Provide the (X, Y) coordinate of the cell's center where the given text is located.  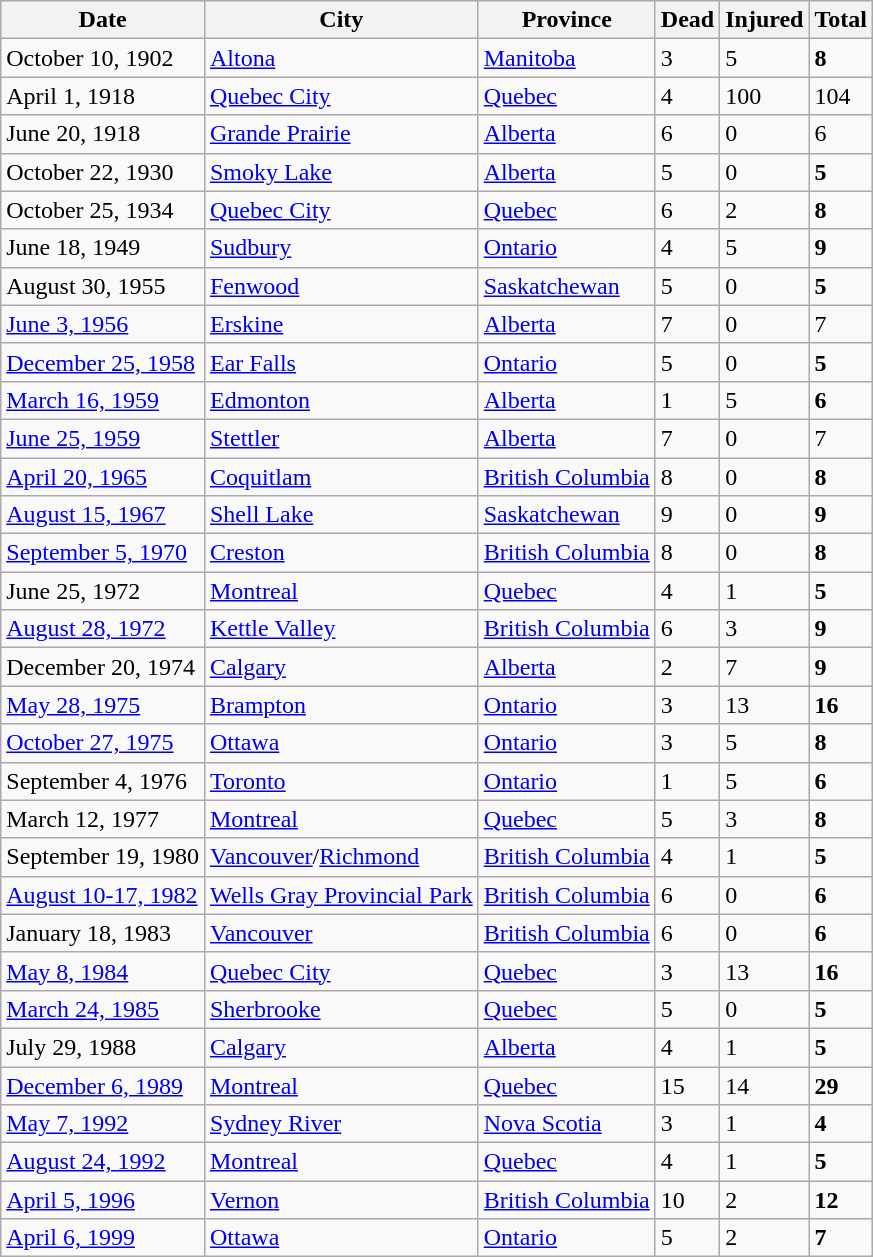
June 3, 1956 (103, 324)
May 7, 1992 (103, 1124)
Grande Prairie (341, 134)
June 25, 1959 (103, 438)
April 20, 1965 (103, 477)
August 30, 1955 (103, 286)
Sudbury (341, 248)
June 20, 1918 (103, 134)
June 25, 1972 (103, 591)
April 1, 1918 (103, 96)
March 12, 1977 (103, 819)
Vernon (341, 1200)
Stettler (341, 438)
Date (103, 20)
Erskine (341, 324)
April 6, 1999 (103, 1238)
14 (764, 1085)
City (341, 20)
March 16, 1959 (103, 400)
Kettle Valley (341, 629)
Sydney River (341, 1124)
Fenwood (341, 286)
Vancouver/Richmond (341, 857)
Smoky Lake (341, 172)
August 24, 1992 (103, 1162)
Ear Falls (341, 362)
Sherbrooke (341, 1009)
September 19, 1980 (103, 857)
December 25, 1958 (103, 362)
September 4, 1976 (103, 781)
Injured (764, 20)
Coquitlam (341, 477)
April 5, 1996 (103, 1200)
Vancouver (341, 933)
August 10-17, 1982 (103, 895)
Manitoba (566, 58)
October 27, 1975 (103, 743)
September 5, 1970 (103, 553)
May 28, 1975 (103, 705)
January 18, 1983 (103, 933)
Edmonton (341, 400)
Toronto (341, 781)
July 29, 1988 (103, 1047)
March 24, 1985 (103, 1009)
October 10, 1902 (103, 58)
Brampton (341, 705)
August 15, 1967 (103, 515)
100 (764, 96)
Shell Lake (341, 515)
June 18, 1949 (103, 248)
May 8, 1984 (103, 971)
October 22, 1930 (103, 172)
12 (841, 1200)
Dead (687, 20)
Province (566, 20)
Creston (341, 553)
10 (687, 1200)
Altona (341, 58)
29 (841, 1085)
Nova Scotia (566, 1124)
December 6, 1989 (103, 1085)
Wells Gray Provincial Park (341, 895)
October 25, 1934 (103, 210)
August 28, 1972 (103, 629)
Total (841, 20)
104 (841, 96)
December 20, 1974 (103, 667)
15 (687, 1085)
